Search for the cell housing the specified text and yield its (X, Y) center coordinate. 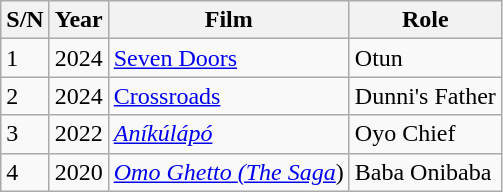
4 (25, 172)
Oyo Chief (425, 134)
Year (78, 20)
Baba Onibaba (425, 172)
Otun (425, 58)
3 (25, 134)
Dunni's Father (425, 96)
2022 (78, 134)
2 (25, 96)
Aníkúlápó (228, 134)
2020 (78, 172)
Crossroads (228, 96)
Omo Ghetto (The Saga) (228, 172)
1 (25, 58)
Role (425, 20)
Film (228, 20)
Seven Doors (228, 58)
S/N (25, 20)
